From the cell containing the given text, extract its center point as (x, y) coordinate. 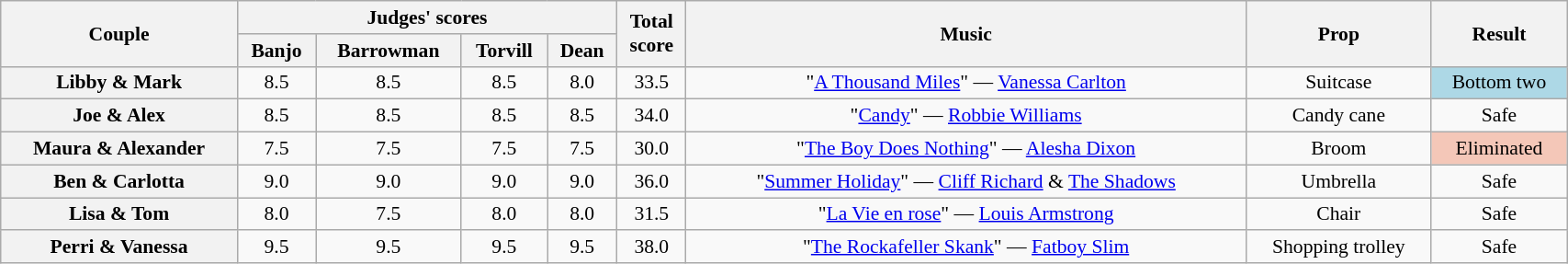
"La Vie en rose" — Louis Armstrong (966, 214)
Candy cane (1338, 116)
"The Boy Does Nothing" — Alesha Dixon (966, 149)
"Summer Holiday" — Cliff Richard & The Shadows (966, 181)
"Candy" — Robbie Williams (966, 116)
Umbrella (1338, 181)
Chair (1338, 214)
Ben & Carlotta (119, 181)
Dean (582, 51)
Perri & Vanessa (119, 247)
Barrowman (389, 51)
Prop (1338, 33)
"A Thousand Miles" — Vanessa Carlton (966, 83)
Broom (1338, 149)
36.0 (652, 181)
Bottom two (1499, 83)
31.5 (652, 214)
Couple (119, 33)
Joe & Alex (119, 116)
Banjo (276, 51)
Lisa & Tom (119, 214)
Judges' scores (426, 17)
Libby & Mark (119, 83)
Torvill (504, 51)
Shopping trolley (1338, 247)
34.0 (652, 116)
Result (1499, 33)
38.0 (652, 247)
30.0 (652, 149)
"The Rockafeller Skank" — Fatboy Slim (966, 247)
33.5 (652, 83)
Music (966, 33)
Totalscore (652, 33)
Suitcase (1338, 83)
Eliminated (1499, 149)
Maura & Alexander (119, 149)
